Determine the (x, y) coordinate at the center of the cell enclosing the given text.  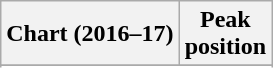
Chart (2016–17) (90, 34)
Peak position (225, 34)
